Output the (X, Y) coordinate of the center of the cell containing the given text.  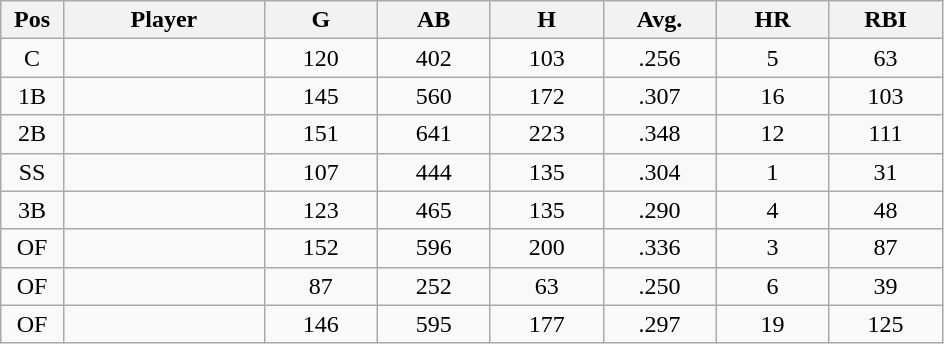
.250 (660, 286)
RBI (886, 20)
31 (886, 172)
Pos (32, 20)
1B (32, 96)
1 (772, 172)
48 (886, 210)
19 (772, 324)
200 (546, 248)
.290 (660, 210)
H (546, 20)
172 (546, 96)
107 (320, 172)
C (32, 58)
120 (320, 58)
402 (434, 58)
SS (32, 172)
16 (772, 96)
595 (434, 324)
4 (772, 210)
146 (320, 324)
5 (772, 58)
.256 (660, 58)
HR (772, 20)
596 (434, 248)
39 (886, 286)
.304 (660, 172)
G (320, 20)
AB (434, 20)
.336 (660, 248)
145 (320, 96)
177 (546, 324)
Avg. (660, 20)
6 (772, 286)
.307 (660, 96)
560 (434, 96)
12 (772, 134)
465 (434, 210)
152 (320, 248)
2B (32, 134)
Player (164, 20)
3 (772, 248)
.348 (660, 134)
641 (434, 134)
111 (886, 134)
252 (434, 286)
125 (886, 324)
444 (434, 172)
151 (320, 134)
223 (546, 134)
.297 (660, 324)
3B (32, 210)
123 (320, 210)
